Capture the cell that displays the provided text and extract its (X, Y) central coordinate. 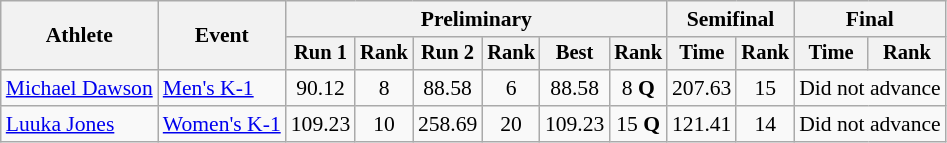
Men's K-1 (222, 88)
14 (765, 124)
8 (384, 88)
121.41 (702, 124)
10 (384, 124)
Athlete (80, 36)
Best (574, 54)
8 Q (638, 88)
Women's K-1 (222, 124)
90.12 (320, 88)
15 Q (638, 124)
207.63 (702, 88)
15 (765, 88)
Run 2 (448, 54)
Luuka Jones (80, 124)
258.69 (448, 124)
6 (511, 88)
20 (511, 124)
Event (222, 36)
Preliminary (476, 19)
Michael Dawson (80, 88)
Run 1 (320, 54)
Semifinal (730, 19)
Final (870, 19)
